Locate the cell with the specified text and output its (X, Y) center coordinate. 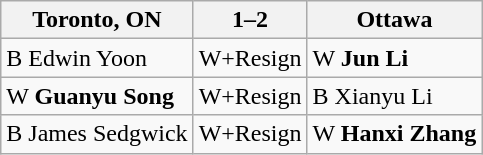
W Guanyu Song (97, 96)
1–2 (250, 20)
B Xianyu Li (394, 96)
B Edwin Yoon (97, 58)
Ottawa (394, 20)
W Jun Li (394, 58)
B James Sedgwick (97, 134)
Toronto, ON (97, 20)
W Hanxi Zhang (394, 134)
